Identify which cell holds the provided text, then report its [x, y] central coordinate. 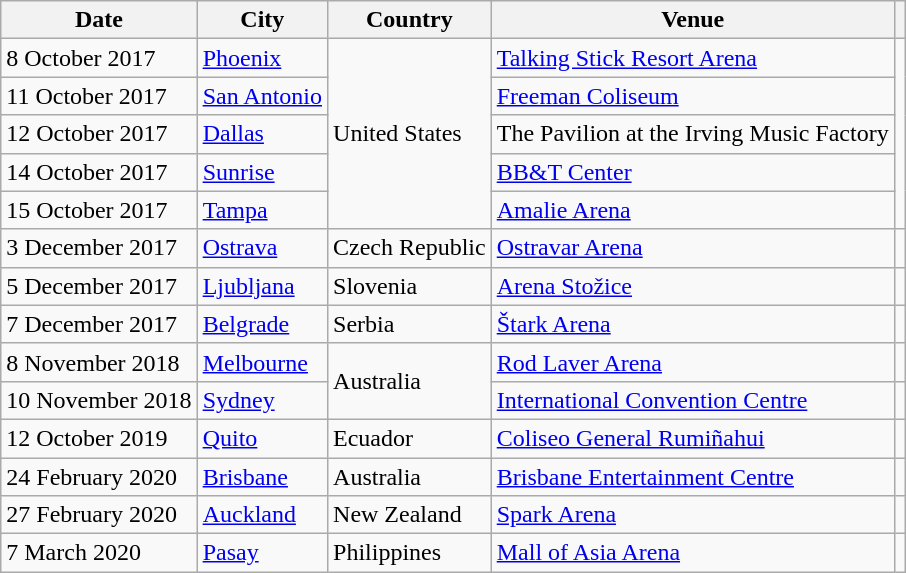
Serbia [410, 324]
Auckland [262, 515]
BB&T Center [692, 172]
Tampa [262, 210]
8 November 2018 [99, 362]
City [262, 20]
Arena Stožice [692, 286]
15 October 2017 [99, 210]
Ostrava [262, 248]
Melbourne [262, 362]
Coliseo General Rumiñahui [692, 438]
Freeman Coliseum [692, 96]
Sunrise [262, 172]
Quito [262, 438]
Talking Stick Resort Arena [692, 58]
Philippines [410, 553]
7 March 2020 [99, 553]
Phoenix [262, 58]
Ostravar Arena [692, 248]
11 October 2017 [99, 96]
San Antonio [262, 96]
Pasay [262, 553]
International Convention Centre [692, 400]
10 November 2018 [99, 400]
Ecuador [410, 438]
Ljubljana [262, 286]
Rod Laver Arena [692, 362]
The Pavilion at the Irving Music Factory [692, 134]
Brisbane Entertainment Centre [692, 477]
Country [410, 20]
Dallas [262, 134]
5 December 2017 [99, 286]
Brisbane [262, 477]
24 February 2020 [99, 477]
7 December 2017 [99, 324]
12 October 2019 [99, 438]
United States [410, 134]
8 October 2017 [99, 58]
14 October 2017 [99, 172]
27 February 2020 [99, 515]
Slovenia [410, 286]
Mall of Asia Arena [692, 553]
Czech Republic [410, 248]
3 December 2017 [99, 248]
Amalie Arena [692, 210]
Date [99, 20]
Venue [692, 20]
Štark Arena [692, 324]
New Zealand [410, 515]
Belgrade [262, 324]
Sydney [262, 400]
12 October 2017 [99, 134]
Spark Arena [692, 515]
